Search for the cell housing the specified text and yield its (X, Y) center coordinate. 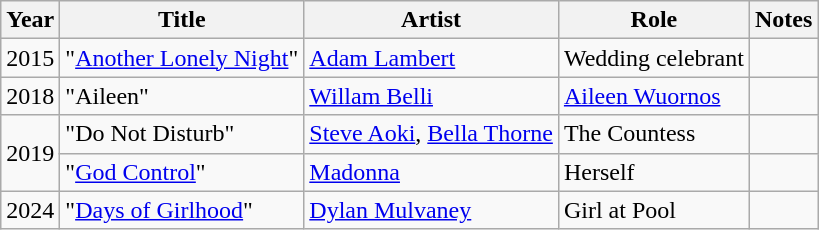
Herself (654, 172)
Aileen Wuornos (654, 96)
"Another Lonely Night" (182, 58)
Steve Aoki, Bella Thorne (432, 134)
"Do Not Disturb" (182, 134)
Dylan Mulvaney (432, 210)
2018 (30, 96)
Willam Belli (432, 96)
Wedding celebrant (654, 58)
"God Control" (182, 172)
Madonna (432, 172)
2015 (30, 58)
2024 (30, 210)
Notes (783, 20)
2019 (30, 153)
Title (182, 20)
Girl at Pool (654, 210)
"Aileen" (182, 96)
The Countess (654, 134)
Year (30, 20)
Adam Lambert (432, 58)
"Days of Girlhood" (182, 210)
Role (654, 20)
Artist (432, 20)
